Scan for the cell matching the given text and deliver its [X, Y] coordinate at center. 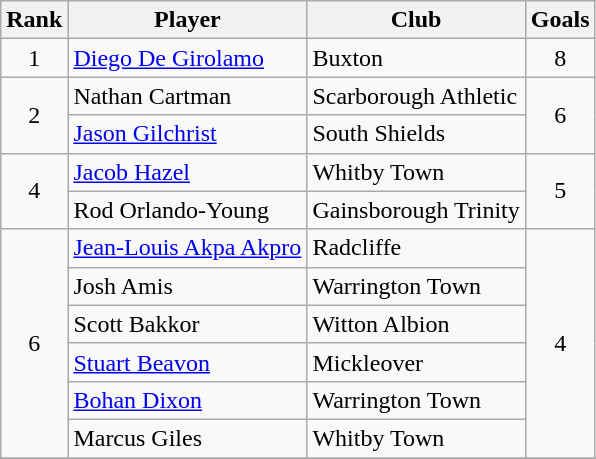
Goals [560, 20]
Player [188, 20]
South Shields [416, 134]
Rod Orlando-Young [188, 210]
Marcus Giles [188, 438]
Stuart Beavon [188, 362]
5 [560, 191]
Mickleover [416, 362]
Diego De Girolamo [188, 58]
Josh Amis [188, 286]
Buxton [416, 58]
Witton Albion [416, 324]
Jean-Louis Akpa Akpro [188, 248]
Scarborough Athletic [416, 96]
Jacob Hazel [188, 172]
2 [34, 115]
Jason Gilchrist [188, 134]
Bohan Dixon [188, 400]
Club [416, 20]
Scott Bakkor [188, 324]
Radcliffe [416, 248]
8 [560, 58]
1 [34, 58]
Nathan Cartman [188, 96]
Rank [34, 20]
Gainsborough Trinity [416, 210]
